Determine the [X, Y] coordinate at the center of the cell enclosing the given text.  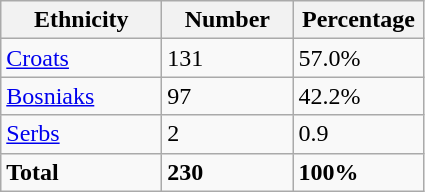
Number [228, 20]
0.9 [358, 134]
Ethnicity [82, 20]
Percentage [358, 20]
Serbs [82, 134]
2 [228, 134]
100% [358, 172]
97 [228, 96]
42.2% [358, 96]
Croats [82, 58]
57.0% [358, 58]
230 [228, 172]
131 [228, 58]
Total [82, 172]
Bosniaks [82, 96]
